Output the (X, Y) coordinate of the center of the cell containing the given text.  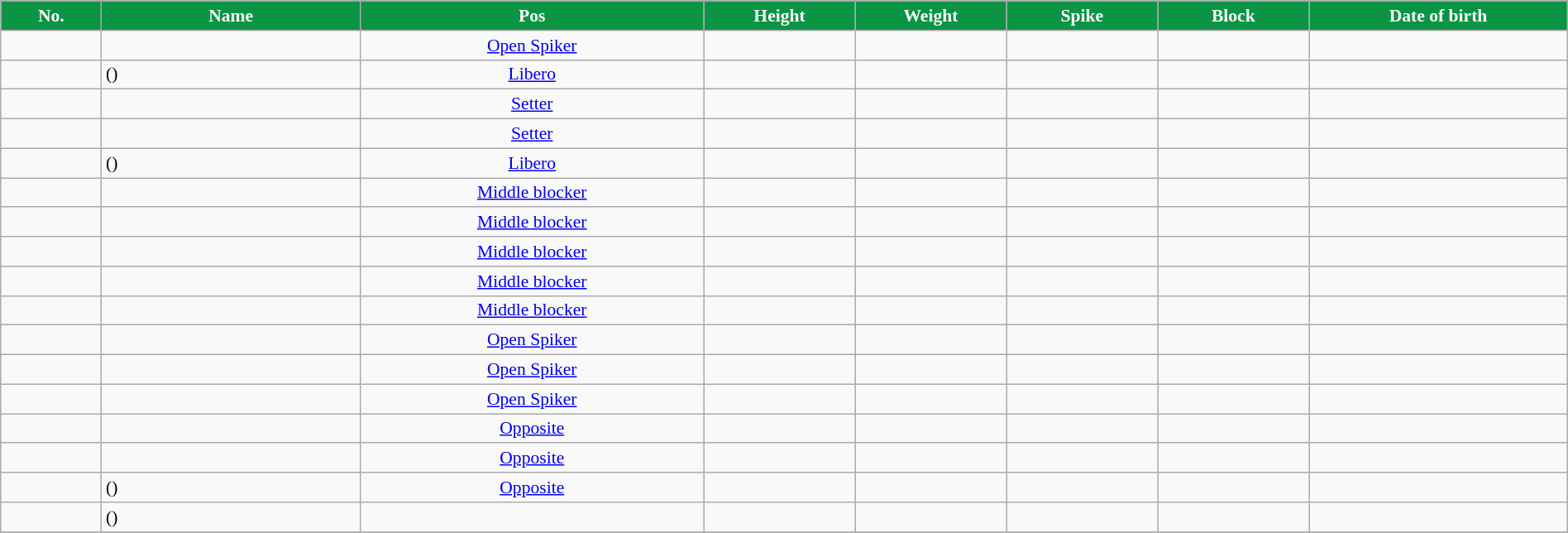
Spike (1082, 16)
Block (1234, 16)
Date of birth (1439, 16)
Pos (532, 16)
No. (51, 16)
Height (779, 16)
Weight (931, 16)
Name (232, 16)
